Provide the [X, Y] coordinate of the cell's center where the given text is located.  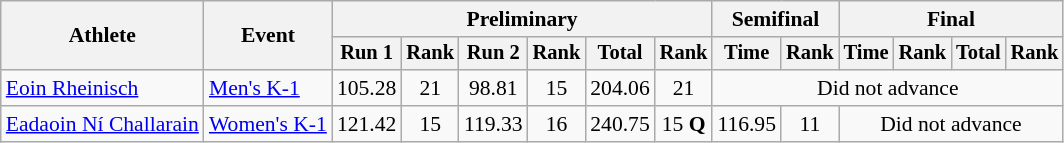
204.06 [620, 88]
119.33 [494, 124]
11 [810, 124]
15 Q [684, 124]
Athlete [102, 36]
16 [557, 124]
Event [268, 36]
Run 1 [366, 54]
Eadaoin Ní Challarain [102, 124]
98.81 [494, 88]
Men's K-1 [268, 88]
Semifinal [775, 19]
Preliminary [522, 19]
Eoin Rheinisch [102, 88]
121.42 [366, 124]
Final [952, 19]
Run 2 [494, 54]
105.28 [366, 88]
Women's K-1 [268, 124]
240.75 [620, 124]
116.95 [746, 124]
